Locate the cell with the specified text and output its [X, Y] center coordinate. 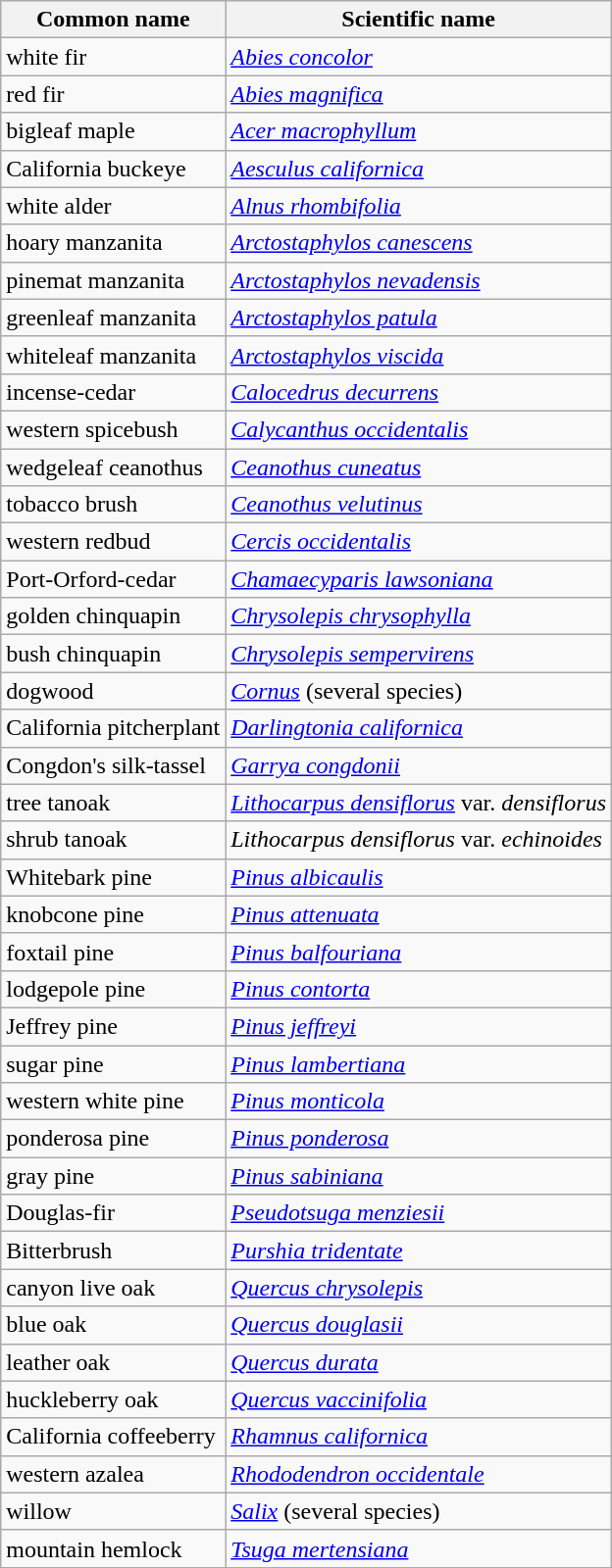
California buckeye [114, 169]
Acer macrophyllum [419, 131]
leather oak [114, 1362]
Whitebark pine [114, 877]
Salix (several species) [419, 1511]
Purshia tridentate [419, 1250]
Quercus vaccinifolia [419, 1399]
huckleberry oak [114, 1399]
Pinus lambertiana [419, 1063]
knobcone pine [114, 914]
Aesculus californica [419, 169]
California pitcherplant [114, 728]
Calycanthus occidentalis [419, 429]
golden chinquapin [114, 616]
Pinus attenuata [419, 914]
Pinus ponderosa [419, 1139]
Calocedrus decurrens [419, 392]
Abies concolor [419, 57]
Bitterbrush [114, 1250]
Douglas-fir [114, 1213]
Abies magnifica [419, 94]
Darlingtonia californica [419, 728]
willow [114, 1511]
red fir [114, 94]
Pinus monticola [419, 1102]
Rhododendron occidentale [419, 1474]
Quercus durata [419, 1362]
Pinus contorta [419, 989]
Port-Orford-cedar [114, 579]
foxtail pine [114, 952]
western azalea [114, 1474]
mountain hemlock [114, 1548]
Common name [114, 20]
tobacco brush [114, 505]
canyon live oak [114, 1288]
sugar pine [114, 1063]
dogwood [114, 691]
lodgepole pine [114, 989]
western white pine [114, 1102]
Alnus rhombifolia [419, 206]
Chrysolepis chrysophylla [419, 616]
Cornus (several species) [419, 691]
Lithocarpus densiflorus var. densiflorus [419, 803]
white alder [114, 206]
Pseudotsuga menziesii [419, 1213]
Ceanothus cuneatus [419, 467]
blue oak [114, 1325]
Arctostaphylos viscida [419, 355]
Scientific name [419, 20]
gray pine [114, 1176]
bigleaf maple [114, 131]
Arctostaphylos nevadensis [419, 280]
greenleaf manzanita [114, 318]
Chrysolepis sempervirens [419, 654]
Congdon's silk-tassel [114, 765]
white fir [114, 57]
western spicebush [114, 429]
Garrya congdonii [419, 765]
Pinus albicaulis [419, 877]
Pinus sabiniana [419, 1176]
Lithocarpus densiflorus var. echinoides [419, 840]
tree tanoak [114, 803]
Ceanothus velutinus [419, 505]
Quercus douglasii [419, 1325]
Arctostaphylos canescens [419, 243]
Pinus balfouriana [419, 952]
California coffeeberry [114, 1437]
Cercis occidentalis [419, 542]
ponderosa pine [114, 1139]
shrub tanoak [114, 840]
pinemat manzanita [114, 280]
hoary manzanita [114, 243]
Arctostaphylos patula [419, 318]
Jeffrey pine [114, 1026]
wedgeleaf ceanothus [114, 467]
Pinus jeffreyi [419, 1026]
Rhamnus californica [419, 1437]
Chamaecyparis lawsoniana [419, 579]
Tsuga mertensiana [419, 1548]
Quercus chrysolepis [419, 1288]
incense-cedar [114, 392]
western redbud [114, 542]
bush chinquapin [114, 654]
whiteleaf manzanita [114, 355]
